Determine the [X, Y] coordinate at the center of the cell enclosing the given text.  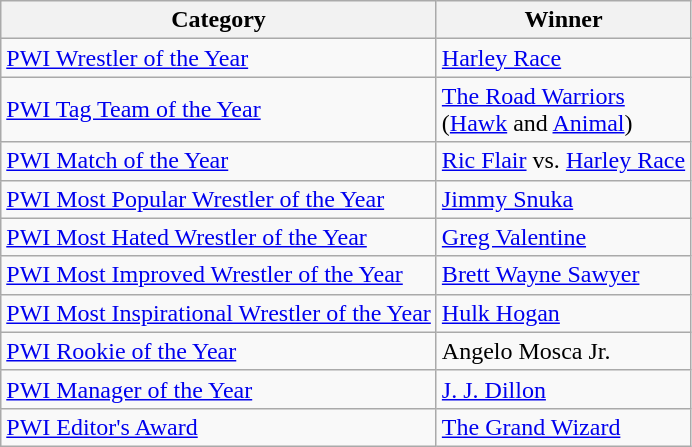
Hulk Hogan [563, 313]
PWI Tag Team of the Year [219, 110]
PWI Editor's Award [219, 427]
PWI Most Improved Wrestler of the Year [219, 275]
The Road Warriors(Hawk and Animal) [563, 110]
PWI Manager of the Year [219, 389]
Harley Race [563, 58]
Winner [563, 20]
PWI Match of the Year [219, 161]
J. J. Dillon [563, 389]
PWI Most Popular Wrestler of the Year [219, 199]
PWI Most Inspirational Wrestler of the Year [219, 313]
PWI Most Hated Wrestler of the Year [219, 237]
The Grand Wizard [563, 427]
Greg Valentine [563, 237]
PWI Rookie of the Year [219, 351]
PWI Wrestler of the Year [219, 58]
Jimmy Snuka [563, 199]
Ric Flair vs. Harley Race [563, 161]
Category [219, 20]
Brett Wayne Sawyer [563, 275]
Angelo Mosca Jr. [563, 351]
